Return the (X, Y) coordinate for the center point of the cell that contains the specified text.  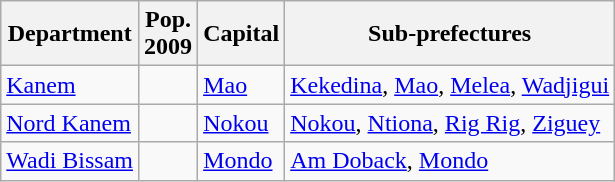
Pop.2009 (168, 34)
Mao (242, 85)
Kanem (70, 85)
Sub-prefectures (450, 34)
Department (70, 34)
Nokou, Ntiona, Rig Rig, Ziguey (450, 123)
Nord Kanem (70, 123)
Nokou (242, 123)
Kekedina, Mao, Melea, Wadjigui (450, 85)
Mondo (242, 161)
Wadi Bissam (70, 161)
Capital (242, 34)
Am Doback, Mondo (450, 161)
